For the text-containing cell, return its midpoint in [x, y] coordinate format. 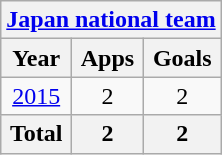
Year [36, 58]
Apps [108, 58]
Total [36, 134]
2015 [36, 96]
Goals [182, 58]
Japan national team [111, 20]
